Detect which cell encompasses the target text, then output its [x, y] center coordinate. 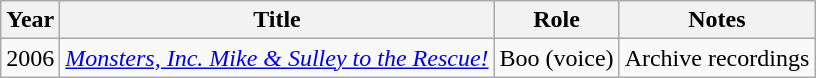
Year [30, 20]
Title [277, 20]
Archive recordings [717, 58]
Notes [717, 20]
Role [556, 20]
Boo (voice) [556, 58]
2006 [30, 58]
Monsters, Inc. Mike & Sulley to the Rescue! [277, 58]
